Search for the cell housing the specified text and yield its (X, Y) center coordinate. 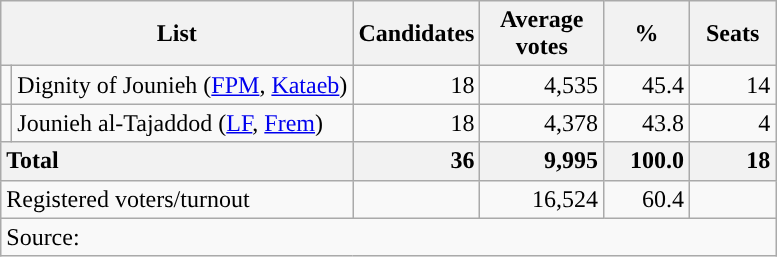
9,995 (542, 161)
% (647, 34)
4 (733, 123)
Average votes (542, 34)
Seats (733, 34)
36 (416, 161)
14 (733, 85)
4,535 (542, 85)
List (177, 34)
45.4 (647, 85)
4,378 (542, 123)
Candidates (416, 34)
Registered voters/turnout (177, 199)
43.8 (647, 123)
Jounieh al-Tajaddod (LF, Frem) (182, 123)
Total (177, 161)
16,524 (542, 199)
Dignity of Jounieh (FPM, Kataeb) (182, 85)
Source: (388, 237)
60.4 (647, 199)
100.0 (647, 161)
